Locate the cell with the specified text and output its [X, Y] center coordinate. 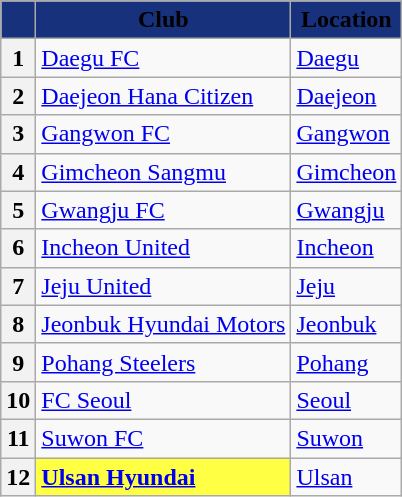
Ulsan [346, 477]
Club [164, 20]
Suwon FC [164, 438]
Gimcheon [346, 172]
6 [18, 248]
8 [18, 324]
Location [346, 20]
Seoul [346, 400]
Jeju United [164, 286]
2 [18, 96]
Jeju [346, 286]
Incheon [346, 248]
Gangwon FC [164, 134]
1 [18, 58]
Suwon [346, 438]
10 [18, 400]
Daegu [346, 58]
Daejeon Hana Citizen [164, 96]
4 [18, 172]
9 [18, 362]
12 [18, 477]
3 [18, 134]
Jeonbuk [346, 324]
Ulsan Hyundai [164, 477]
Pohang [346, 362]
Jeonbuk Hyundai Motors [164, 324]
Gangwon [346, 134]
Gimcheon Sangmu [164, 172]
Pohang Steelers [164, 362]
Gwangju [346, 210]
FC Seoul [164, 400]
5 [18, 210]
Incheon United [164, 248]
Daejeon [346, 96]
7 [18, 286]
Gwangju FC [164, 210]
Daegu FC [164, 58]
11 [18, 438]
